For the text-containing cell, return its midpoint in (X, Y) coordinate format. 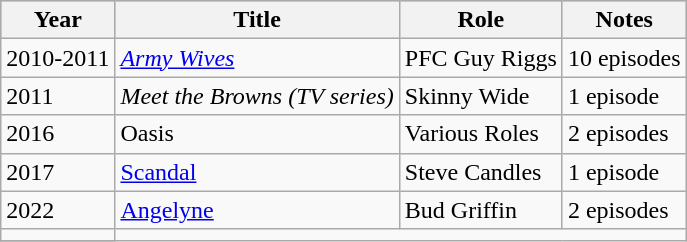
Title (257, 20)
10 episodes (624, 58)
2011 (58, 96)
Steve Candles (480, 172)
PFC Guy Riggs (480, 58)
2010-2011 (58, 58)
2016 (58, 134)
Oasis (257, 134)
2017 (58, 172)
Army Wives (257, 58)
Various Roles (480, 134)
Role (480, 20)
Year (58, 20)
Notes (624, 20)
Bud Griffin (480, 210)
Skinny Wide (480, 96)
Angelyne (257, 210)
Meet the Browns (TV series) (257, 96)
Scandal (257, 172)
2022 (58, 210)
